Provide the (x, y) coordinate of the cell's center where the given text is located.  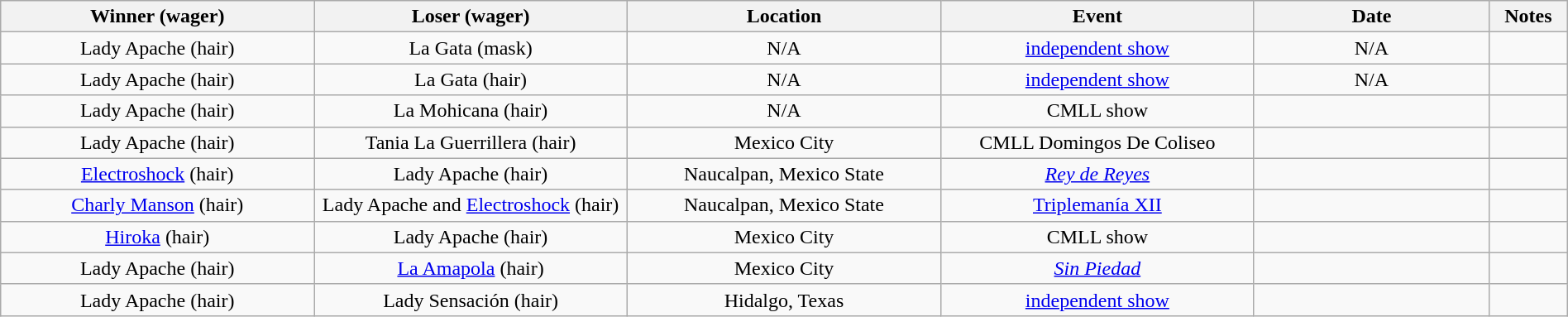
Sin Piedad (1097, 268)
Rey de Reyes (1097, 174)
Notes (1528, 17)
La Amapola (hair) (471, 268)
Hidalgo, Texas (784, 300)
Loser (wager) (471, 17)
Triplemanía XII (1097, 205)
Lady Apache and Electroshock (hair) (471, 205)
Hiroka (hair) (157, 237)
CMLL Domingos De Coliseo (1097, 142)
La Mohicana (hair) (471, 111)
Tania La Guerrillera (hair) (471, 142)
La Gata (mask) (471, 48)
La Gata (hair) (471, 79)
Location (784, 17)
Lady Sensación (hair) (471, 300)
Charly Manson (hair) (157, 205)
Date (1371, 17)
Winner (wager) (157, 17)
Electroshock (hair) (157, 174)
Event (1097, 17)
